Capture the cell that displays the provided text and extract its (x, y) central coordinate. 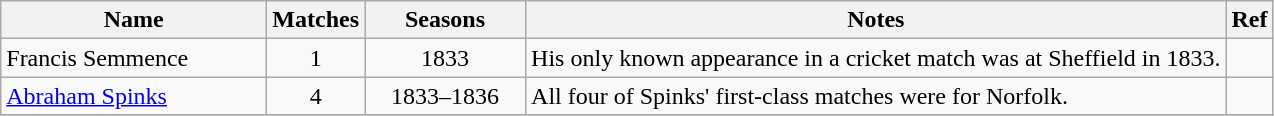
Seasons (446, 20)
1833 (446, 58)
Matches (316, 20)
Notes (876, 20)
Ref (1250, 20)
Abraham Spinks (134, 96)
1833–1836 (446, 96)
All four of Spinks' first-class matches were for Norfolk. (876, 96)
Name (134, 20)
His only known appearance in a cricket match was at Sheffield in 1833. (876, 58)
1 (316, 58)
4 (316, 96)
Francis Semmence (134, 58)
